Locate the cell with the specified text and output its [x, y] center coordinate. 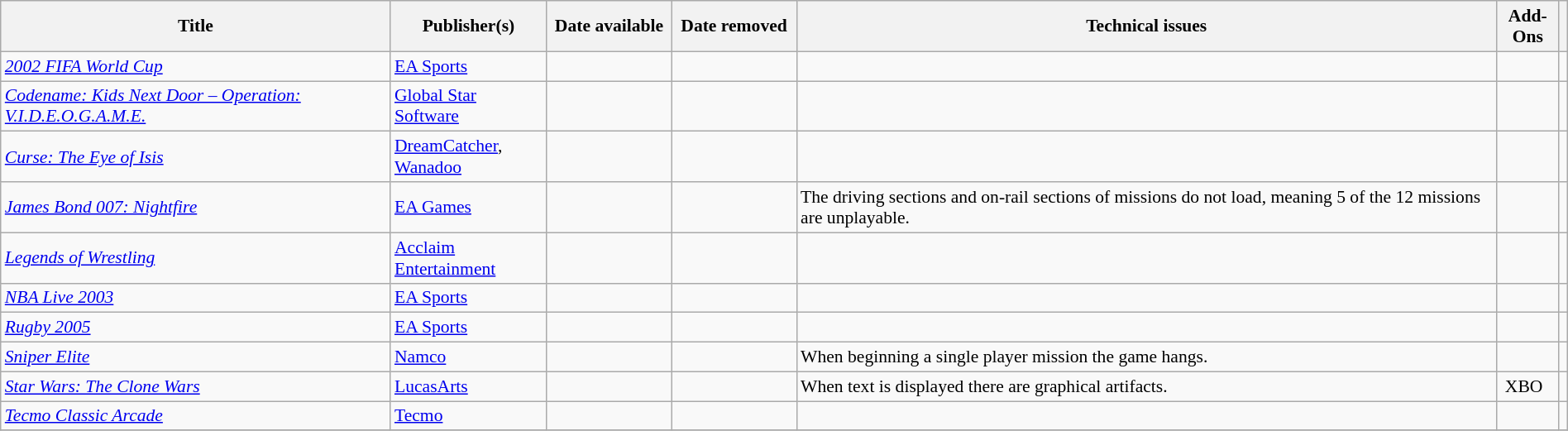
Technical issues [1146, 26]
When beginning a single player mission the game hangs. [1146, 357]
Namco [468, 357]
The driving sections and on-rail sections of missions do not load, meaning 5 of the 12 missions are unplayable. [1146, 207]
James Bond 007: Nightfire [195, 207]
LucasArts [468, 386]
DreamCatcher, Wanadoo [468, 157]
Acclaim Entertainment [468, 258]
Codename: Kids Next Door – Operation: V.I.D.E.O.G.A.M.E. [195, 106]
Tecmo Classic Arcade [195, 416]
2002 FIFA World Cup [195, 66]
Date available [609, 26]
Sniper Elite [195, 357]
Date removed [734, 26]
Star Wars: The Clone Wars [195, 386]
XBO [1527, 386]
When text is displayed there are graphical artifacts. [1146, 386]
Publisher(s) [468, 26]
Legends of Wrestling [195, 258]
NBA Live 2003 [195, 298]
Global Star Software [468, 106]
EA Games [468, 207]
Tecmo [468, 416]
Add-Ons [1527, 26]
Title [195, 26]
Curse: The Eye of Isis [195, 157]
Rugby 2005 [195, 328]
